Identify which cell holds the provided text, then report its (x, y) central coordinate. 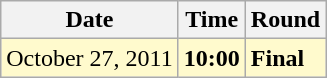
Round (285, 20)
Date (90, 20)
Time (212, 20)
10:00 (212, 58)
Final (285, 58)
October 27, 2011 (90, 58)
